Identify which cell holds the provided text, then report its [X, Y] central coordinate. 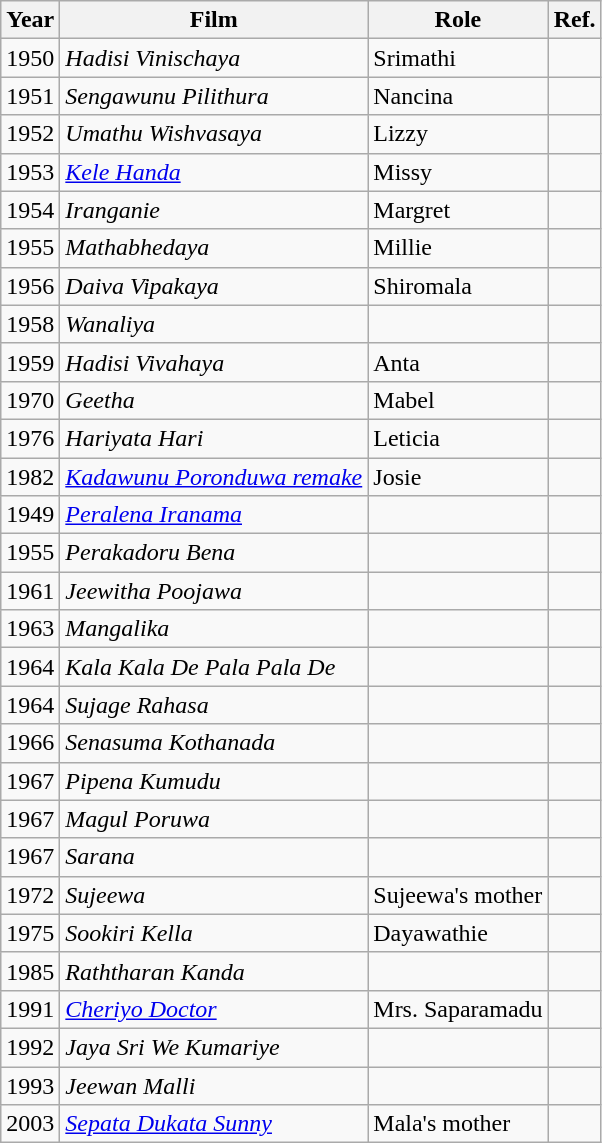
1982 [30, 477]
Jeewitha Poojawa [214, 591]
Lizzy [458, 134]
Peralena Iranama [214, 515]
Hadisi Vivahaya [214, 362]
Role [458, 20]
Pipena Kumudu [214, 781]
Jeewan Malli [214, 1085]
Sujeewa's mother [458, 895]
1970 [30, 400]
1959 [30, 362]
Mangalika [214, 629]
1953 [30, 172]
1958 [30, 324]
Millie [458, 248]
Margret [458, 210]
1992 [30, 1047]
Kele Handa [214, 172]
Mathabhedaya [214, 248]
Mrs. Saparamadu [458, 1009]
1956 [30, 286]
Geetha [214, 400]
1972 [30, 895]
1975 [30, 933]
Daiva Vipakaya [214, 286]
Year [30, 20]
Sarana [214, 857]
1993 [30, 1085]
Mabel [458, 400]
1985 [30, 971]
Sengawunu Pilithura [214, 96]
Hariyata Hari [214, 438]
Magul Poruwa [214, 819]
1976 [30, 438]
Nancina [458, 96]
Shiromala [458, 286]
1966 [30, 743]
2003 [30, 1124]
Perakadoru Bena [214, 553]
Iranganie [214, 210]
Sujeewa [214, 895]
Film [214, 20]
1949 [30, 515]
Senasuma Kothanada [214, 743]
Jaya Sri We Kumariye [214, 1047]
Cheriyo Doctor [214, 1009]
1952 [30, 134]
Wanaliya [214, 324]
1954 [30, 210]
Hadisi Vinischaya [214, 58]
1991 [30, 1009]
Sepata Dukata Sunny [214, 1124]
Anta [458, 362]
Mala's mother [458, 1124]
Sujage Rahasa [214, 705]
1950 [30, 58]
1951 [30, 96]
Missy [458, 172]
Kala Kala De Pala Pala De [214, 667]
Dayawathie [458, 933]
Kadawunu Poronduwa remake [214, 477]
1961 [30, 591]
Josie [458, 477]
Leticia [458, 438]
1963 [30, 629]
Raththaran Kanda [214, 971]
Ref. [574, 20]
Sookiri Kella [214, 933]
Srimathi [458, 58]
Umathu Wishvasaya [214, 134]
